Extract the [X, Y] coordinate from the center of the cell holding the provided text.  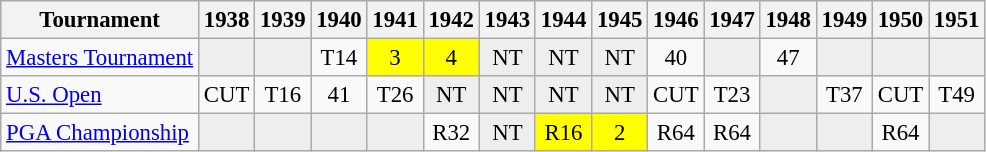
3 [395, 58]
T23 [732, 95]
4 [451, 58]
U.S. Open [100, 95]
1938 [227, 20]
40 [676, 58]
R16 [563, 133]
47 [788, 58]
1944 [563, 20]
1940 [339, 20]
1941 [395, 20]
1949 [844, 20]
1948 [788, 20]
41 [339, 95]
T26 [395, 95]
PGA Championship [100, 133]
T16 [283, 95]
1942 [451, 20]
1943 [507, 20]
2 [620, 133]
1939 [283, 20]
Tournament [100, 20]
1947 [732, 20]
T37 [844, 95]
1951 [957, 20]
1946 [676, 20]
1945 [620, 20]
1950 [900, 20]
T14 [339, 58]
T49 [957, 95]
R32 [451, 133]
Masters Tournament [100, 58]
